Detect which cell encompasses the target text, then output its [X, Y] center coordinate. 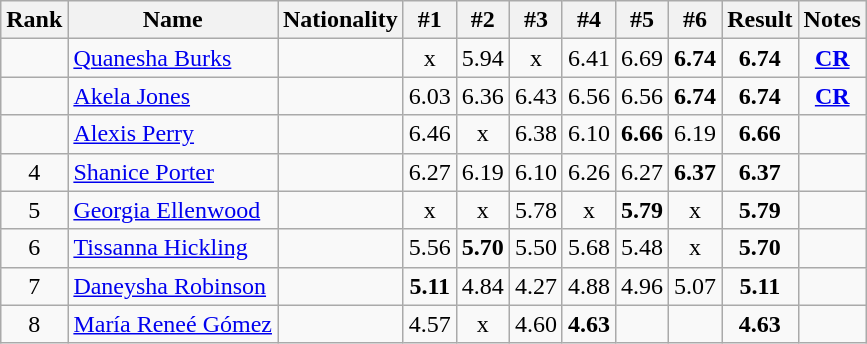
5.50 [536, 248]
4.84 [482, 286]
María Reneé Gómez [173, 324]
4.60 [536, 324]
6.03 [430, 96]
Nationality [341, 20]
#5 [642, 20]
4.88 [588, 286]
6 [34, 248]
4.57 [430, 324]
6.69 [642, 58]
Notes [832, 20]
Daneysha Robinson [173, 286]
Alexis Perry [173, 134]
5.68 [588, 248]
#4 [588, 20]
6.46 [430, 134]
5.78 [536, 210]
Tissanna Hickling [173, 248]
#3 [536, 20]
5.56 [430, 248]
5 [34, 210]
#2 [482, 20]
6.41 [588, 58]
Result [760, 20]
Quanesha Burks [173, 58]
4 [34, 172]
6.43 [536, 96]
Name [173, 20]
Georgia Ellenwood [173, 210]
5.94 [482, 58]
5.48 [642, 248]
Rank [34, 20]
6.38 [536, 134]
#1 [430, 20]
4.27 [536, 286]
6.36 [482, 96]
8 [34, 324]
7 [34, 286]
4.96 [642, 286]
5.07 [696, 286]
6.26 [588, 172]
Akela Jones [173, 96]
#6 [696, 20]
Shanice Porter [173, 172]
